Provide the (x, y) coordinate of the cell's center where the given text is located.  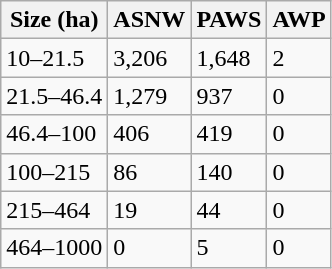
AWP (299, 20)
2 (299, 58)
406 (150, 134)
3,206 (150, 58)
19 (150, 210)
10–21.5 (54, 58)
Size (ha) (54, 20)
44 (229, 210)
86 (150, 172)
215–464 (54, 210)
1,648 (229, 58)
1,279 (150, 96)
46.4–100 (54, 134)
100–215 (54, 172)
419 (229, 134)
140 (229, 172)
937 (229, 96)
ASNW (150, 20)
21.5–46.4 (54, 96)
5 (229, 248)
464–1000 (54, 248)
PAWS (229, 20)
